Pinpoint the cell where the given text exists, returning its (X, Y) midpoint coordinate. 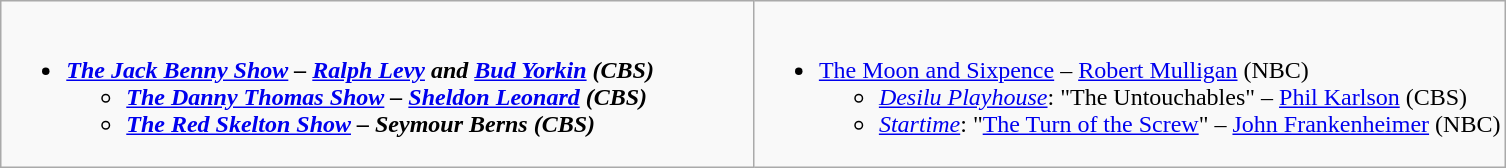
The Jack Benny Show – Ralph Levy and Bud Yorkin (CBS)The Danny Thomas Show – Sheldon Leonard (CBS)The Red Skelton Show – Seymour Berns (CBS) (378, 84)
